Determine the (X, Y) coordinate at the center of the cell enclosing the given text.  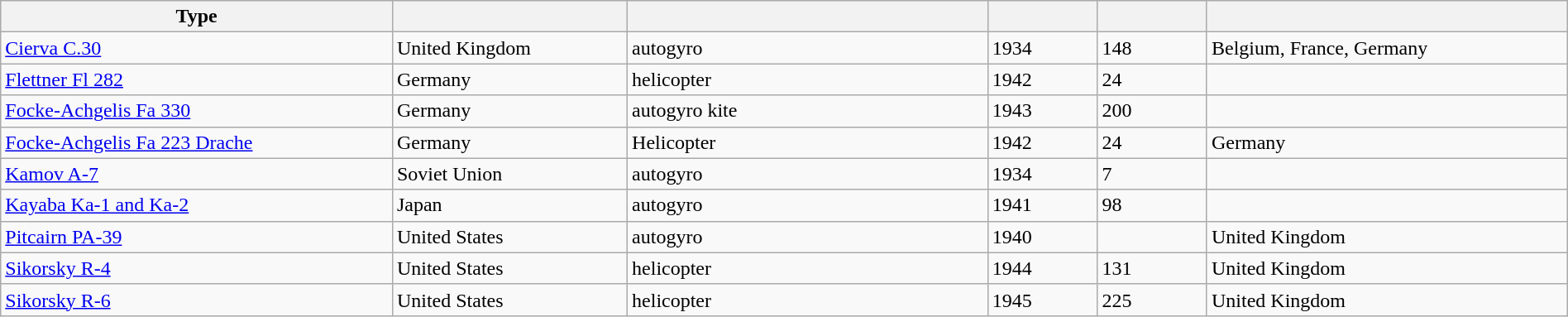
Belgium, France, Germany (1387, 48)
1940 (1042, 237)
Pitcairn PA-39 (197, 237)
Flettner Fl 282 (197, 79)
Japan (509, 205)
Sikorsky R-4 (197, 268)
Type (197, 17)
Soviet Union (509, 174)
Sikorsky R-6 (197, 300)
Focke-Achgelis Fa 330 (197, 111)
autogyro kite (808, 111)
148 (1153, 48)
200 (1153, 111)
1945 (1042, 300)
1943 (1042, 111)
225 (1153, 300)
1944 (1042, 268)
Helicopter (808, 142)
Focke-Achgelis Fa 223 Drache (197, 142)
1941 (1042, 205)
Kayaba Ka-1 and Ka-2 (197, 205)
7 (1153, 174)
Cierva C.30 (197, 48)
98 (1153, 205)
Kamov A-7 (197, 174)
131 (1153, 268)
